Scan for the cell matching the given text and deliver its (X, Y) coordinate at center. 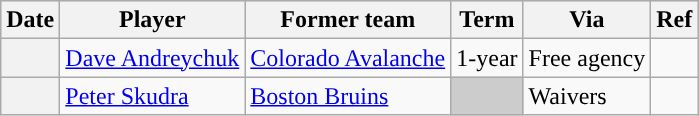
Term (487, 20)
Colorado Avalanche (348, 58)
Former team (348, 20)
Ref (674, 20)
Player (152, 20)
Dave Andreychuk (152, 58)
1-year (487, 58)
Date (30, 20)
Peter Skudra (152, 96)
Boston Bruins (348, 96)
Waivers (587, 96)
Via (587, 20)
Free agency (587, 58)
